Return the (X, Y) coordinate for the center point of the cell that contains the specified text.  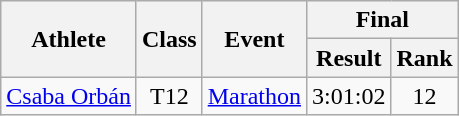
Rank (424, 58)
Event (254, 39)
12 (424, 96)
Athlete (69, 39)
Class (169, 39)
Marathon (254, 96)
Csaba Orbán (69, 96)
Final (383, 20)
T12 (169, 96)
3:01:02 (349, 96)
Result (349, 58)
